Output the (X, Y) coordinate of the center of the cell containing the given text.  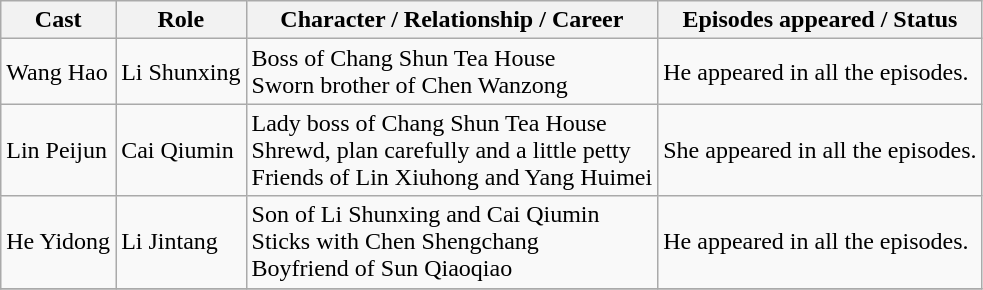
Li Jintang (181, 242)
Role (181, 20)
She appeared in all the episodes. (820, 150)
Episodes appeared / Status (820, 20)
He Yidong (58, 242)
Wang Hao (58, 72)
Cast (58, 20)
Cai Qiumin (181, 150)
Boss of Chang Shun Tea HouseSworn brother of Chen Wanzong (452, 72)
Lady boss of Chang Shun Tea HouseShrewd, plan carefully and a little pettyFriends of Lin Xiuhong and Yang Huimei (452, 150)
Son of Li Shunxing and Cai QiuminSticks with Chen ShengchangBoyfriend of Sun Qiaoqiao (452, 242)
Lin Peijun (58, 150)
Li Shunxing (181, 72)
Character / Relationship / Career (452, 20)
